From the cell containing the given text, extract its center point as (x, y) coordinate. 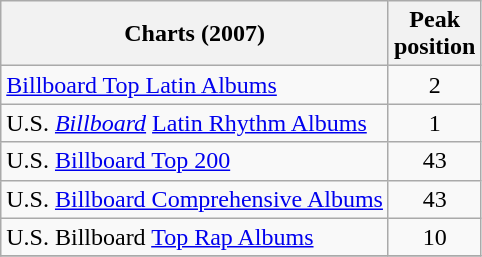
Billboard Top Latin Albums (195, 85)
U.S. Billboard Comprehensive Albums (195, 199)
U.S. Billboard Latin Rhythm Albums (195, 123)
Peakposition (434, 34)
Charts (2007) (195, 34)
1 (434, 123)
10 (434, 237)
2 (434, 85)
U.S. Billboard Top Rap Albums (195, 237)
U.S. Billboard Top 200 (195, 161)
